Return [x, y] of the center of cell containing provided text 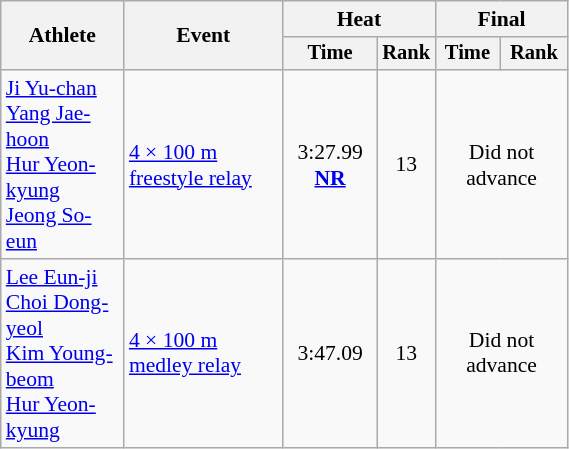
Lee Eun-ji Choi Dong-yeol Kim Young-beom Hur Yeon-kyung [62, 354]
Heat [359, 19]
Event [204, 36]
Final [502, 19]
4 × 100 m medley relay [204, 354]
3:27.99 NR [330, 164]
3:47.09 [330, 354]
Ji Yu-chan Yang Jae-hoon Hur Yeon-kyung Jeong So-eun [62, 164]
Athlete [62, 36]
4 × 100 m freestyle relay [204, 164]
